Detect which cell encompasses the target text, then output its (X, Y) center coordinate. 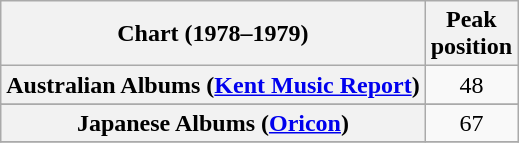
Peakposition (471, 34)
Australian Albums (Kent Music Report) (213, 85)
Chart (1978–1979) (213, 34)
Japanese Albums (Oricon) (213, 123)
48 (471, 85)
67 (471, 123)
